From the cell containing the given text, extract its center point as [X, Y] coordinate. 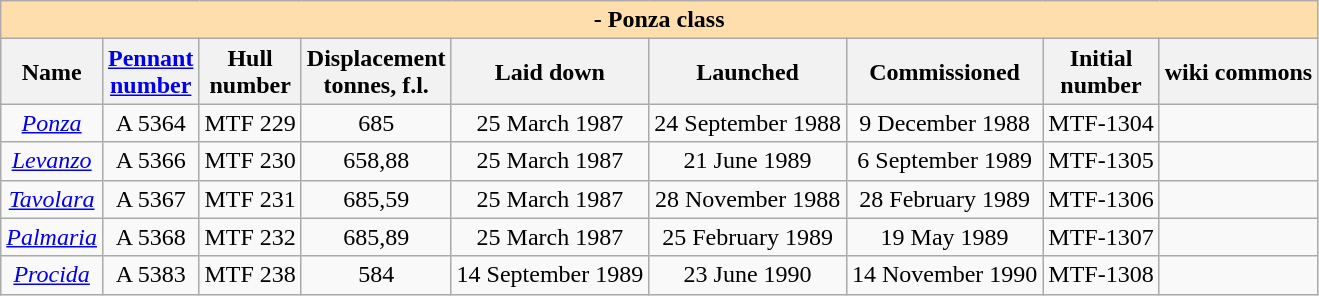
MTF 231 [250, 199]
685,89 [376, 237]
584 [376, 275]
19 May 1989 [944, 237]
25 February 1989 [748, 237]
A 5364 [150, 123]
A 5383 [150, 275]
MTF 229 [250, 123]
Commissioned [944, 72]
Procida [52, 275]
Launched [748, 72]
24 September 1988 [748, 123]
MTF-1305 [1101, 161]
Initialnumber [1101, 72]
28 February 1989 [944, 199]
MTF-1306 [1101, 199]
MTF-1307 [1101, 237]
685 [376, 123]
Name [52, 72]
Laid down [550, 72]
6 September 1989 [944, 161]
Tavolara [52, 199]
A 5368 [150, 237]
658,88 [376, 161]
MTF-1308 [1101, 275]
28 November 1988 [748, 199]
9 December 1988 [944, 123]
MTF 232 [250, 237]
wiki commons [1238, 72]
21 June 1989 [748, 161]
23 June 1990 [748, 275]
A 5367 [150, 199]
Levanzo [52, 161]
Ponza [52, 123]
- Ponza class [660, 20]
MTF 230 [250, 161]
14 September 1989 [550, 275]
Pennantnumber [150, 72]
Displacementtonnes, f.l. [376, 72]
685,59 [376, 199]
MTF 238 [250, 275]
14 November 1990 [944, 275]
Hullnumber [250, 72]
MTF-1304 [1101, 123]
A 5366 [150, 161]
Palmaria [52, 237]
